Find where the given text appears and provide that cell's center as [x, y] coordinate. 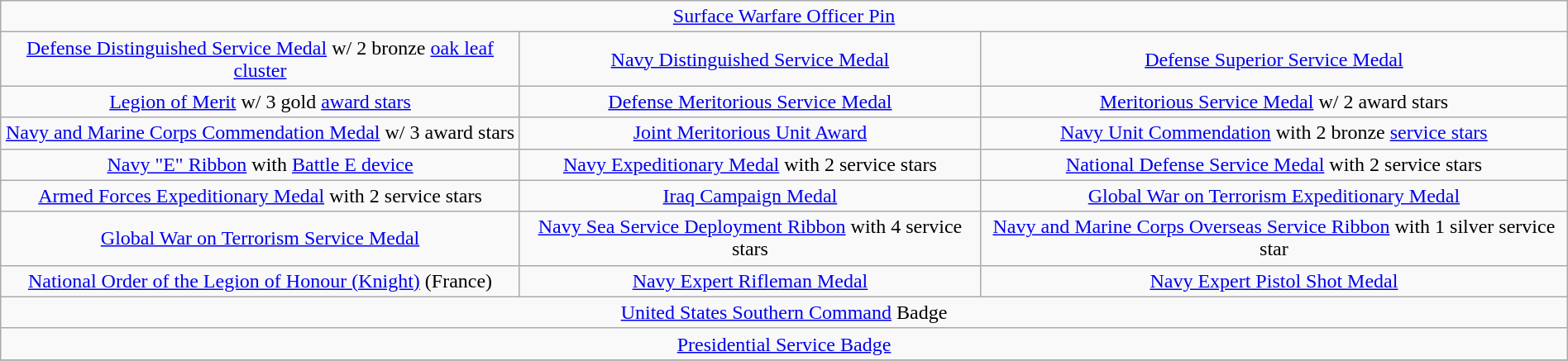
National Defense Service Medal with 2 service stars [1274, 164]
Surface Warfare Officer Pin [784, 17]
United States Southern Command Badge [784, 312]
Joint Meritorious Unit Award [749, 133]
Navy "E" Ribbon with Battle E device [261, 164]
Navy and Marine Corps Overseas Service Ribbon with 1 silver service star [1274, 238]
Navy Sea Service Deployment Ribbon with 4 service stars [749, 238]
Armed Forces Expeditionary Medal with 2 service stars [261, 196]
Legion of Merit w/ 3 gold award stars [261, 102]
Defense Meritorious Service Medal [749, 102]
Defense Distinguished Service Medal w/ 2 bronze oak leaf cluster [261, 59]
Navy Expert Pistol Shot Medal [1274, 281]
Navy Expeditionary Medal with 2 service stars [749, 164]
Navy Distinguished Service Medal [749, 59]
National Order of the Legion of Honour (Knight) (France) [261, 281]
Defense Superior Service Medal [1274, 59]
Navy Expert Rifleman Medal [749, 281]
Global War on Terrorism Service Medal [261, 238]
Presidential Service Badge [784, 344]
Navy and Marine Corps Commendation Medal w/ 3 award stars [261, 133]
Navy Unit Commendation with 2 bronze service stars [1274, 133]
Iraq Campaign Medal [749, 196]
Meritorious Service Medal w/ 2 award stars [1274, 102]
Global War on Terrorism Expeditionary Medal [1274, 196]
